Output the [X, Y] coordinate of the center of the cell containing the given text.  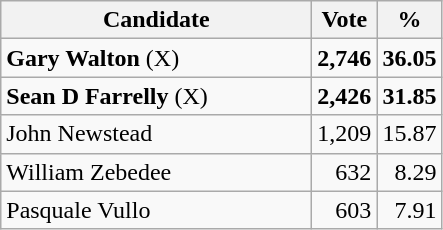
15.87 [410, 134]
603 [344, 210]
Sean D Farrelly (X) [156, 96]
Gary Walton (X) [156, 58]
William Zebedee [156, 172]
% [410, 20]
2,746 [344, 58]
8.29 [410, 172]
1,209 [344, 134]
Vote [344, 20]
36.05 [410, 58]
Pasquale Vullo [156, 210]
John Newstead [156, 134]
7.91 [410, 210]
632 [344, 172]
2,426 [344, 96]
31.85 [410, 96]
Candidate [156, 20]
